Output the (x, y) coordinate of the center of the cell containing the given text.  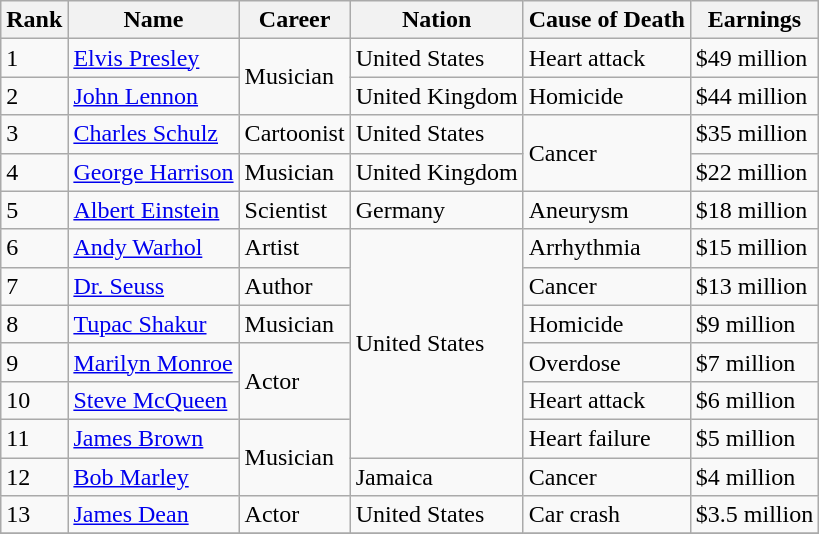
9 (34, 362)
$7 million (754, 362)
$44 million (754, 96)
$3.5 million (754, 515)
7 (34, 286)
Jamaica (436, 477)
6 (34, 248)
Bob Marley (154, 477)
Heart failure (606, 438)
2 (34, 96)
3 (34, 134)
Author (294, 286)
$15 million (754, 248)
$5 million (754, 438)
$49 million (754, 58)
Marilyn Monroe (154, 362)
12 (34, 477)
Car crash (606, 515)
Steve McQueen (154, 400)
$9 million (754, 324)
Scientist (294, 210)
Arrhythmia (606, 248)
$4 million (754, 477)
Albert Einstein (154, 210)
James Brown (154, 438)
Cause of Death (606, 20)
Elvis Presley (154, 58)
Aneurysm (606, 210)
$6 million (754, 400)
Germany (436, 210)
Overdose (606, 362)
Artist (294, 248)
Nation (436, 20)
1 (34, 58)
Dr. Seuss (154, 286)
Rank (34, 20)
Charles Schulz (154, 134)
George Harrison (154, 172)
$35 million (754, 134)
John Lennon (154, 96)
James Dean (154, 515)
$22 million (754, 172)
$13 million (754, 286)
11 (34, 438)
Career (294, 20)
13 (34, 515)
5 (34, 210)
Cartoonist (294, 134)
Andy Warhol (154, 248)
$18 million (754, 210)
Tupac Shakur (154, 324)
4 (34, 172)
Earnings (754, 20)
8 (34, 324)
Name (154, 20)
10 (34, 400)
